Return the (x, y) coordinate for the center point of the cell that contains the specified text.  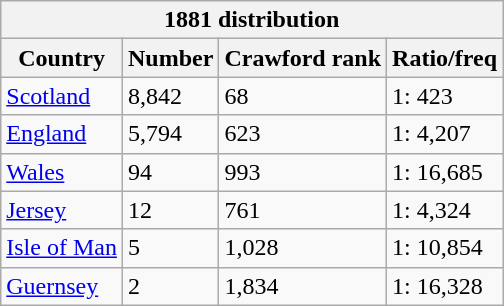
Guernsey (62, 286)
5 (170, 248)
Country (62, 58)
1: 16,328 (445, 286)
1,028 (303, 248)
Scotland (62, 96)
Isle of Man (62, 248)
1: 16,685 (445, 172)
1: 423 (445, 96)
1881 distribution (252, 20)
Number (170, 58)
1,834 (303, 286)
1: 10,854 (445, 248)
1: 4,324 (445, 210)
England (62, 134)
5,794 (170, 134)
Crawford rank (303, 58)
68 (303, 96)
2 (170, 286)
Jersey (62, 210)
1: 4,207 (445, 134)
12 (170, 210)
94 (170, 172)
623 (303, 134)
761 (303, 210)
Wales (62, 172)
993 (303, 172)
8,842 (170, 96)
Ratio/freq (445, 58)
